Return (X, Y) of the center of cell containing provided text 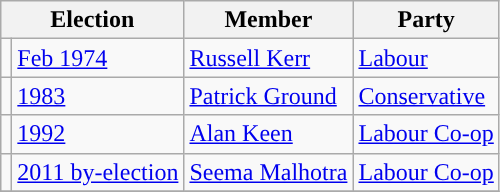
Seema Malhotra (268, 172)
Feb 1974 (98, 58)
Patrick Ground (268, 96)
Member (268, 20)
Labour (426, 58)
1983 (98, 96)
Election (92, 20)
2011 by-election (98, 172)
Party (426, 20)
Russell Kerr (268, 58)
Conservative (426, 96)
1992 (98, 134)
Alan Keen (268, 134)
